Determine the [x, y] coordinate at the center of the cell enclosing the given text.  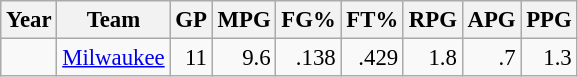
GP [191, 20]
RPG [432, 20]
.138 [308, 58]
FG% [308, 20]
PPG [549, 20]
MPG [244, 20]
1.3 [549, 58]
.429 [372, 58]
Team [114, 20]
Year [29, 20]
FT% [372, 20]
.7 [492, 58]
9.6 [244, 58]
11 [191, 58]
Milwaukee [114, 58]
APG [492, 20]
1.8 [432, 58]
